Determine the [x, y] coordinate at the center of the cell enclosing the given text.  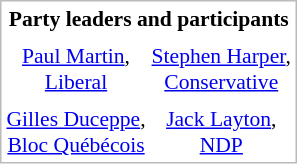
Paul Martin, Liberal [76, 69]
Gilles Duceppe, Bloc Québécois [76, 132]
Jack Layton, NDP [221, 132]
Party leaders and participants [149, 18]
Stephen Harper, Conservative [221, 69]
